Output the (x, y) coordinate of the center of the cell containing the given text.  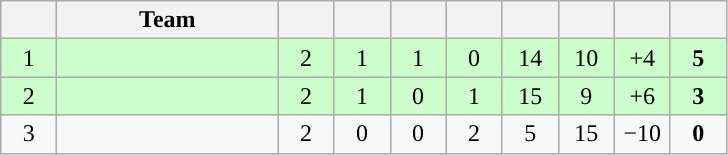
10 (586, 58)
14 (530, 58)
+6 (642, 96)
−10 (642, 134)
9 (586, 96)
Team (168, 20)
+4 (642, 58)
